From the cell containing the given text, extract its center point as (X, Y) coordinate. 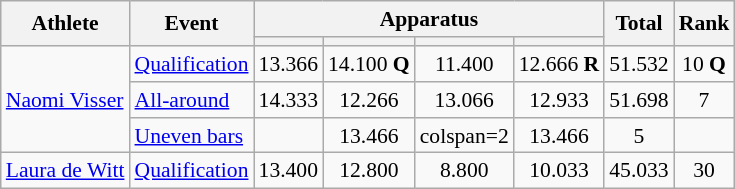
13.400 (288, 171)
Apparatus (430, 19)
Total (638, 24)
Athlete (66, 24)
13.366 (288, 64)
Naomi Visser (66, 100)
7 (704, 100)
51.532 (638, 64)
14.333 (288, 100)
All-around (191, 100)
5 (638, 136)
12.666 R (559, 64)
Uneven bars (191, 136)
30 (704, 171)
Laura de Witt (66, 171)
Event (191, 24)
colspan=2 (464, 136)
51.698 (638, 100)
12.933 (559, 100)
8.800 (464, 171)
13.066 (464, 100)
10 Q (704, 64)
11.400 (464, 64)
45.033 (638, 171)
14.100 Q (369, 64)
12.266 (369, 100)
12.800 (369, 171)
Rank (704, 24)
10.033 (559, 171)
